Identify which cell holds the provided text, then report its [x, y] central coordinate. 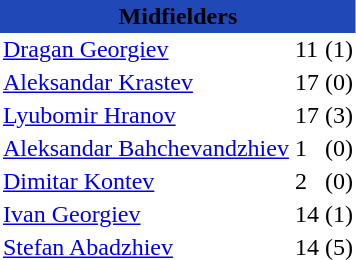
(3) [339, 116]
11 [307, 50]
Dragan Georgiev [146, 50]
Aleksandar Krastev [146, 82]
Midfielders [178, 16]
Lyubomir Hranov [146, 116]
1 [307, 148]
Ivan Georgiev [146, 214]
14 [307, 214]
Dimitar Kontev [146, 182]
2 [307, 182]
Aleksandar Bahchevandzhiev [146, 148]
